Provide the (X, Y) coordinate of the cell's center where the given text is located.  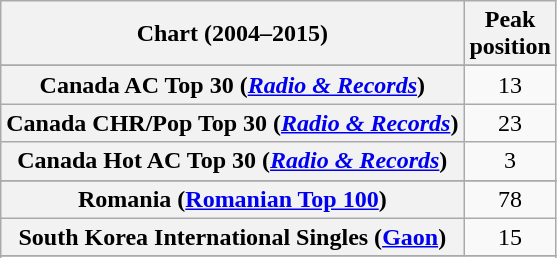
78 (510, 199)
Canada CHR/Pop Top 30 (Radio & Records) (232, 123)
Canada AC Top 30 (Radio & Records) (232, 85)
Chart (2004–2015) (232, 34)
South Korea International Singles (Gaon) (232, 237)
13 (510, 85)
3 (510, 161)
15 (510, 237)
23 (510, 123)
Romania (Romanian Top 100) (232, 199)
Canada Hot AC Top 30 (Radio & Records) (232, 161)
Peakposition (510, 34)
